From the cell containing the given text, extract its center point as [X, Y] coordinate. 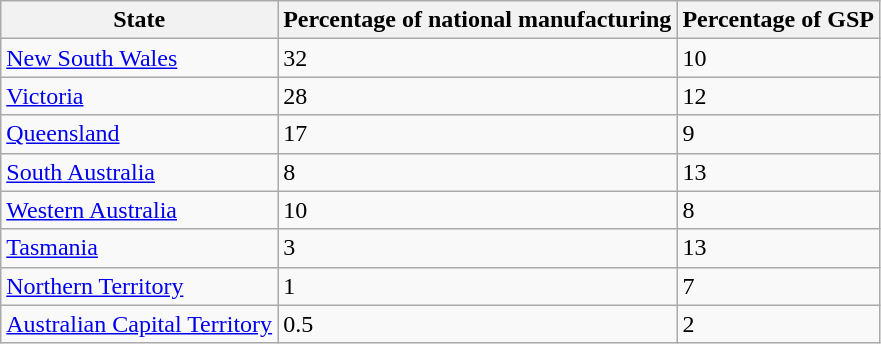
New South Wales [140, 58]
0.5 [478, 324]
2 [778, 324]
12 [778, 96]
28 [478, 96]
Tasmania [140, 248]
State [140, 20]
32 [478, 58]
South Australia [140, 172]
Percentage of national manufacturing [478, 20]
9 [778, 134]
Percentage of GSP [778, 20]
Western Australia [140, 210]
Queensland [140, 134]
Australian Capital Territory [140, 324]
3 [478, 248]
Victoria [140, 96]
7 [778, 286]
1 [478, 286]
17 [478, 134]
Northern Territory [140, 286]
